Output the [X, Y] coordinate of the center of the cell containing the given text.  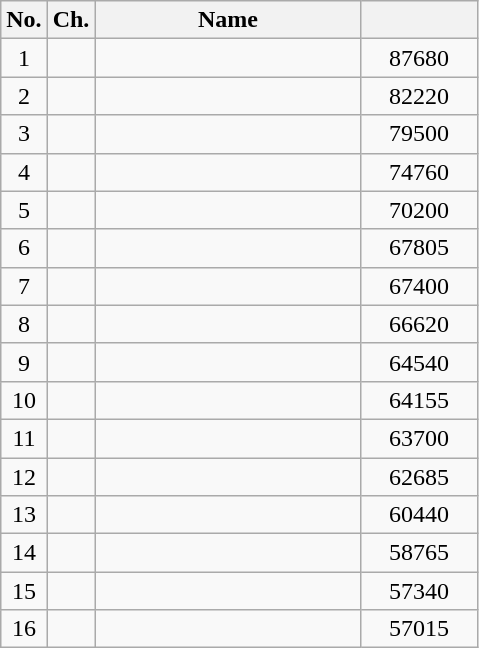
64155 [419, 400]
9 [24, 362]
64540 [419, 362]
15 [24, 591]
7 [24, 286]
62685 [419, 477]
63700 [419, 438]
58765 [419, 553]
13 [24, 515]
Ch. [71, 20]
79500 [419, 134]
1 [24, 58]
4 [24, 172]
67400 [419, 286]
No. [24, 20]
11 [24, 438]
8 [24, 324]
74760 [419, 172]
3 [24, 134]
12 [24, 477]
6 [24, 248]
5 [24, 210]
87680 [419, 58]
60440 [419, 515]
14 [24, 553]
57340 [419, 591]
57015 [419, 629]
16 [24, 629]
67805 [419, 248]
66620 [419, 324]
82220 [419, 96]
10 [24, 400]
Name [228, 20]
70200 [419, 210]
2 [24, 96]
